Find where the given text appears and provide that cell's center as (x, y) coordinate. 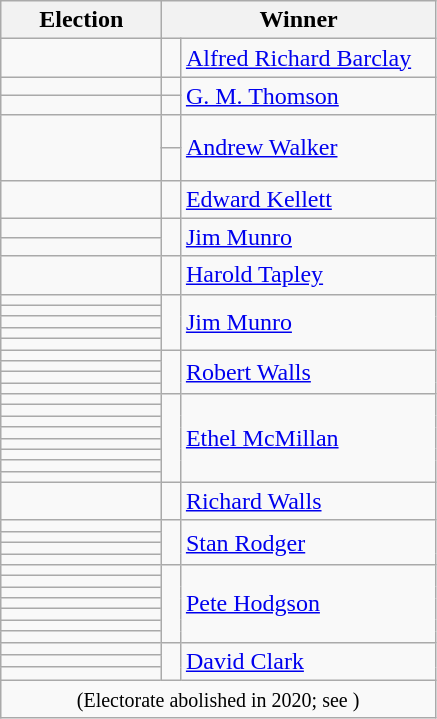
Pete Hodgson (308, 604)
G. M. Thomson (308, 96)
Stan Rodger (308, 542)
Harold Tapley (308, 275)
(Electorate abolished in 2020; see ) (218, 699)
Winner (299, 20)
David Clark (308, 661)
Election (82, 20)
Andrew Walker (308, 148)
Alfred Richard Barclay (308, 58)
Edward Kellett (308, 199)
Robert Walls (308, 372)
Richard Walls (308, 501)
Ethel McMillan (308, 438)
